From the cell containing the given text, extract its center point as (x, y) coordinate. 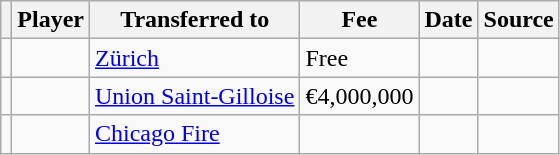
Player (51, 20)
Chicago Fire (195, 134)
Fee (360, 20)
Date (448, 20)
Union Saint-Gilloise (195, 96)
€4,000,000 (360, 96)
Zürich (195, 58)
Free (360, 58)
Source (518, 20)
Transferred to (195, 20)
